Locate the cell with the specified text and output its [X, Y] center coordinate. 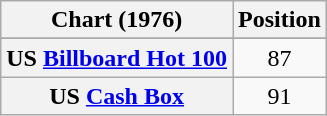
91 [280, 96]
87 [280, 58]
US Billboard Hot 100 [117, 58]
Chart (1976) [117, 20]
US Cash Box [117, 96]
Position [280, 20]
